For the text-containing cell, return its midpoint in (x, y) coordinate format. 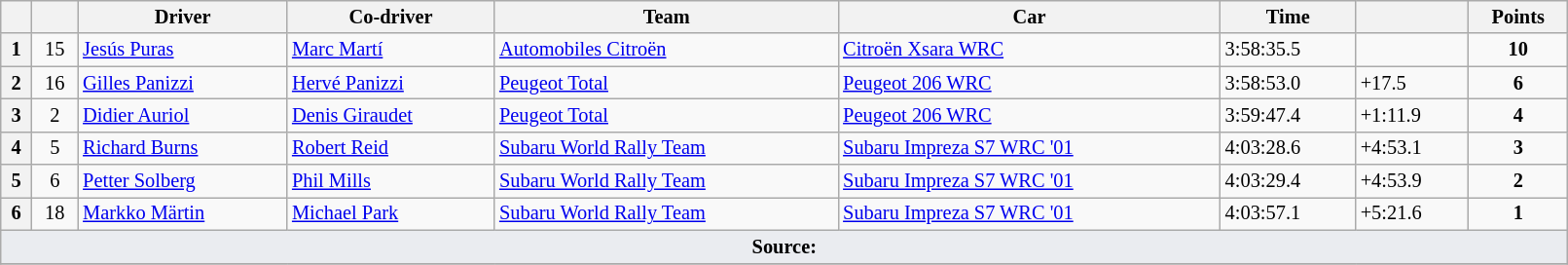
Points (1518, 17)
Team (666, 17)
Car (1029, 17)
16 (55, 83)
18 (55, 213)
10 (1518, 50)
Robert Reid (391, 148)
3:58:53.0 (1289, 83)
Marc Martí (391, 50)
Denis Giraudet (391, 115)
15 (55, 50)
4:03:29.4 (1289, 181)
Automobiles Citroën (666, 50)
+1:11.9 (1412, 115)
+4:53.9 (1412, 181)
+4:53.1 (1412, 148)
Richard Burns (183, 148)
Hervé Panizzi (391, 83)
3:59:47.4 (1289, 115)
Jesús Puras (183, 50)
4:03:57.1 (1289, 213)
+5:21.6 (1412, 213)
+17.5 (1412, 83)
4:03:28.6 (1289, 148)
Markko Märtin (183, 213)
Time (1289, 17)
Driver (183, 17)
Phil Mills (391, 181)
Citroën Xsara WRC (1029, 50)
Didier Auriol (183, 115)
Gilles Panizzi (183, 83)
Petter Solberg (183, 181)
3:58:35.5 (1289, 50)
Source: (784, 246)
Co-driver (391, 17)
Michael Park (391, 213)
